Search for the cell housing the specified text and yield its [X, Y] center coordinate. 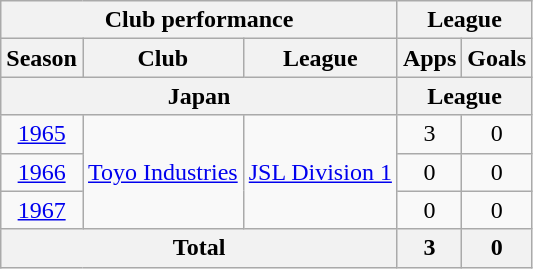
1965 [42, 134]
Japan [200, 96]
JSL Division 1 [320, 172]
Club performance [200, 20]
Season [42, 58]
Toyo Industries [162, 172]
Goals [497, 58]
Apps [429, 58]
Club [162, 58]
1966 [42, 172]
Total [200, 248]
1967 [42, 210]
